Scan for the cell matching the given text and deliver its [x, y] coordinate at center. 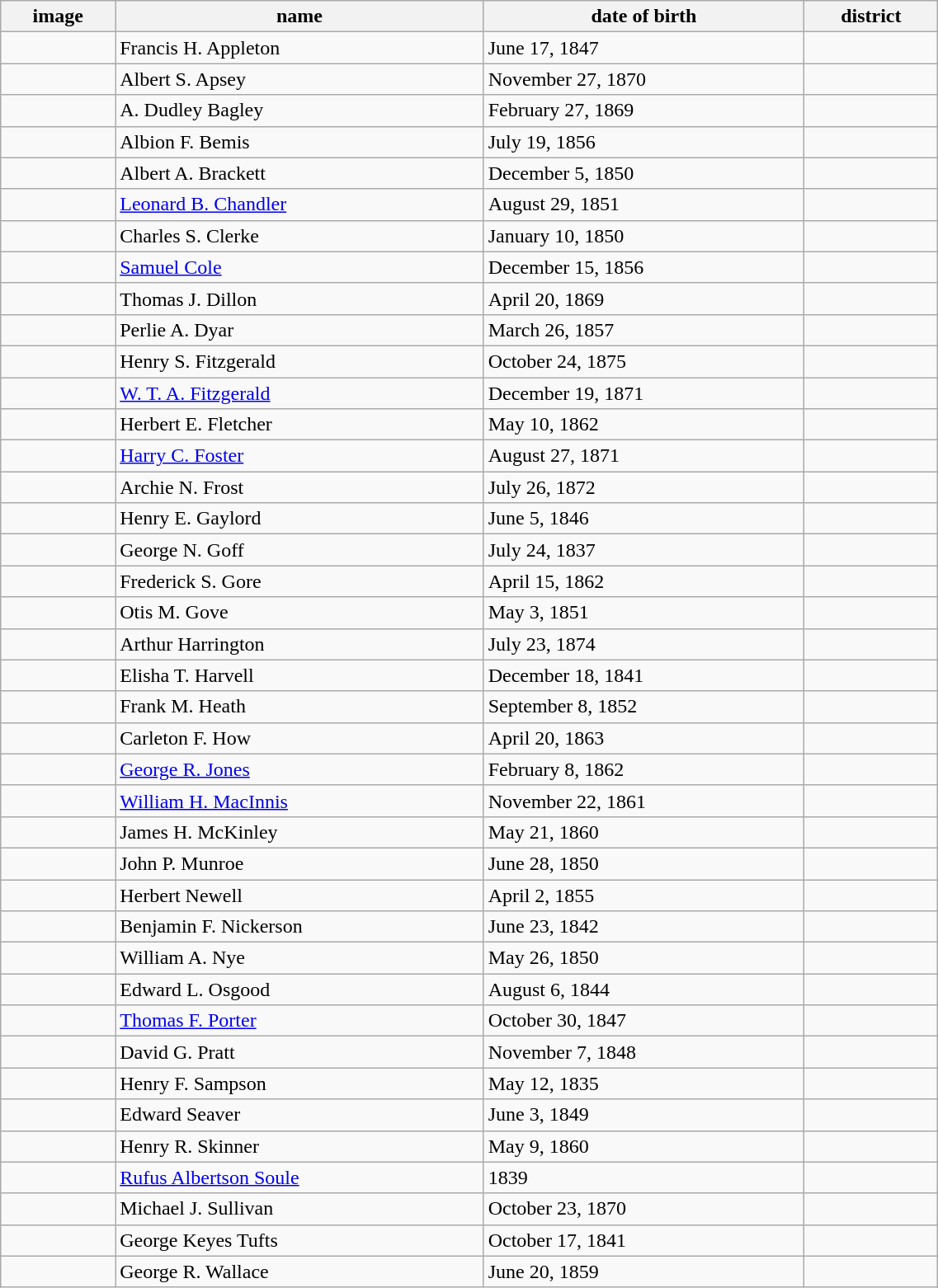
Herbert Newell [299, 895]
July 23, 1874 [643, 644]
Otis M. Gove [299, 613]
Michael J. Sullivan [299, 1209]
April 20, 1869 [643, 298]
April 15, 1862 [643, 581]
August 6, 1844 [643, 990]
May 12, 1835 [643, 1084]
Henry E. Gaylord [299, 519]
April 2, 1855 [643, 895]
June 20, 1859 [643, 1272]
Herbert E. Fletcher [299, 425]
May 10, 1862 [643, 425]
George R. Jones [299, 769]
November 7, 1848 [643, 1052]
Arthur Harrington [299, 644]
December 19, 1871 [643, 393]
December 5, 1850 [643, 173]
October 30, 1847 [643, 1021]
Albion F. Bemis [299, 142]
George Keyes Tufts [299, 1240]
July 19, 1856 [643, 142]
May 21, 1860 [643, 832]
Frederick S. Gore [299, 581]
September 8, 1852 [643, 707]
October 24, 1875 [643, 361]
June 5, 1846 [643, 519]
Edward L. Osgood [299, 990]
July 26, 1872 [643, 487]
David G. Pratt [299, 1052]
October 23, 1870 [643, 1209]
December 18, 1841 [643, 675]
Leonard B. Chandler [299, 204]
George R. Wallace [299, 1272]
A. Dudley Bagley [299, 110]
1839 [643, 1178]
Rufus Albertson Soule [299, 1178]
Henry S. Fitzgerald [299, 361]
Samuel Cole [299, 267]
August 27, 1871 [643, 456]
November 22, 1861 [643, 801]
Henry R. Skinner [299, 1146]
June 3, 1849 [643, 1115]
James H. McKinley [299, 832]
Thomas F. Porter [299, 1021]
William H. MacInnis [299, 801]
January 10, 1850 [643, 236]
March 26, 1857 [643, 330]
image [58, 16]
Benjamin F. Nickerson [299, 927]
October 17, 1841 [643, 1240]
Frank M. Heath [299, 707]
John P. Munroe [299, 863]
April 20, 1863 [643, 738]
June 23, 1842 [643, 927]
Carleton F. How [299, 738]
June 17, 1847 [643, 48]
June 28, 1850 [643, 863]
Albert S. Apsey [299, 79]
Elisha T. Harvell [299, 675]
William A. Nye [299, 958]
Thomas J. Dillon [299, 298]
Francis H. Appleton [299, 48]
May 3, 1851 [643, 613]
August 29, 1851 [643, 204]
May 26, 1850 [643, 958]
name [299, 16]
Edward Seaver [299, 1115]
Henry F. Sampson [299, 1084]
May 9, 1860 [643, 1146]
Harry C. Foster [299, 456]
November 27, 1870 [643, 79]
December 15, 1856 [643, 267]
February 8, 1862 [643, 769]
July 24, 1837 [643, 550]
Perlie A. Dyar [299, 330]
February 27, 1869 [643, 110]
date of birth [643, 16]
Archie N. Frost [299, 487]
Charles S. Clerke [299, 236]
Albert A. Brackett [299, 173]
W. T. A. Fitzgerald [299, 393]
George N. Goff [299, 550]
district [871, 16]
